Pinpoint the cell where the given text exists, returning its [X, Y] midpoint coordinate. 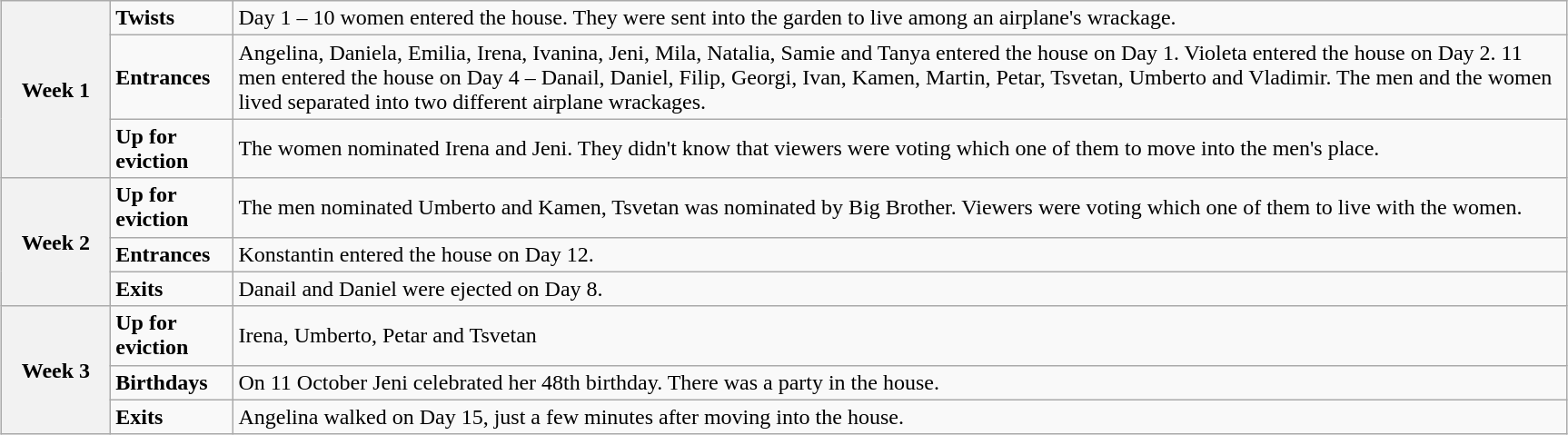
Week 2 [56, 242]
Konstantin entered the house on Day 12. [900, 254]
Irena, Umberto, Petar and Tsvetan [900, 336]
On 11 October Jeni celebrated her 48th birthday. There was a party in the house. [900, 382]
Week 1 [56, 89]
Twists [173, 18]
Danail and Daniel were ejected on Day 8. [900, 289]
The women nominated Irena and Jeni. They didn't know that viewers were voting which one of them to move into the men's place. [900, 149]
Birthdays [173, 382]
Week 3 [56, 371]
The men nominated Umberto and Kamen, Tsvetan was nominated by Big Brother. Viewers were voting which one of them to live with the women. [900, 207]
Angelina walked on Day 15, just a few minutes after moving into the house. [900, 417]
Day 1 – 10 women entered the house. They were sent into the garden to live among an airplane's wrackage. [900, 18]
